Search for the cell housing the specified text and yield its [x, y] center coordinate. 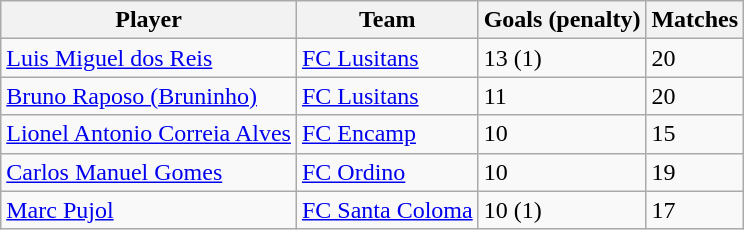
17 [695, 210]
Team [387, 20]
Marc Pujol [149, 210]
FC Ordino [387, 172]
FC Santa Coloma [387, 210]
Matches [695, 20]
FC Encamp [387, 134]
15 [695, 134]
19 [695, 172]
13 (1) [562, 58]
Goals (penalty) [562, 20]
Lionel Antonio Correia Alves [149, 134]
10 (1) [562, 210]
Carlos Manuel Gomes [149, 172]
Player [149, 20]
Luis Miguel dos Reis [149, 58]
11 [562, 96]
Bruno Raposo (Bruninho) [149, 96]
